Identify which cell holds the provided text, then report its [X, Y] central coordinate. 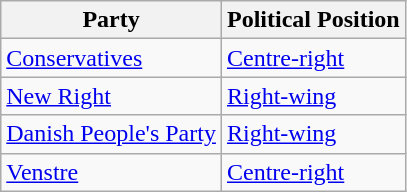
Conservatives [112, 58]
New Right [112, 96]
Venstre [112, 172]
Political Position [313, 20]
Party [112, 20]
Danish People's Party [112, 134]
